Determine the (x, y) coordinate at the center of the cell enclosing the given text.  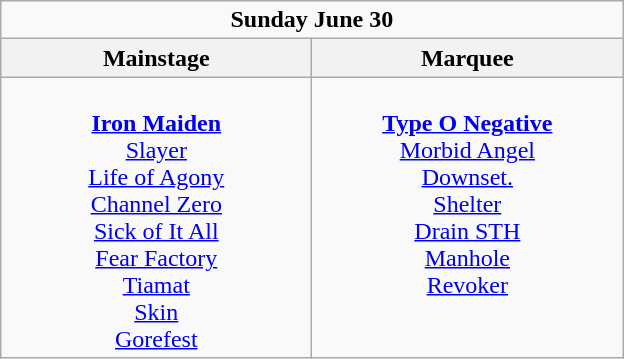
Sunday June 30 (312, 20)
Mainstage (156, 58)
Type O Negative Morbid Angel Downset. Shelter Drain STH Manhole Revoker (468, 218)
Marquee (468, 58)
Iron Maiden Slayer Life of Agony Channel Zero Sick of It All Fear Factory Tiamat Skin Gorefest (156, 218)
